Detect which cell encompasses the target text, then output its (x, y) center coordinate. 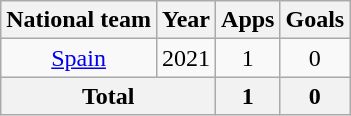
Goals (315, 20)
Total (108, 96)
Apps (248, 20)
Spain (79, 58)
National team (79, 20)
2021 (186, 58)
Year (186, 20)
